From the cell containing the given text, extract its center point as (x, y) coordinate. 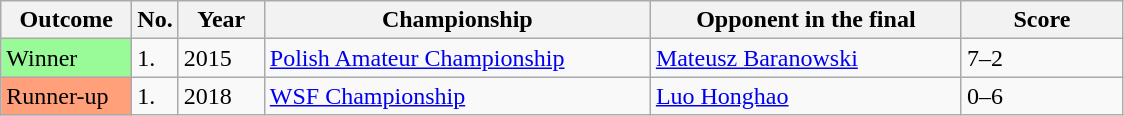
Runner-up (66, 96)
Score (1042, 20)
Year (221, 20)
0–6 (1042, 96)
Winner (66, 58)
7–2 (1042, 58)
Polish Amateur Championship (457, 58)
WSF Championship (457, 96)
2018 (221, 96)
2015 (221, 58)
Outcome (66, 20)
Mateusz Baranowski (806, 58)
No. (155, 20)
Opponent in the final (806, 20)
Luo Honghao (806, 96)
Championship (457, 20)
